From the cell containing the given text, extract its center point as (X, Y) coordinate. 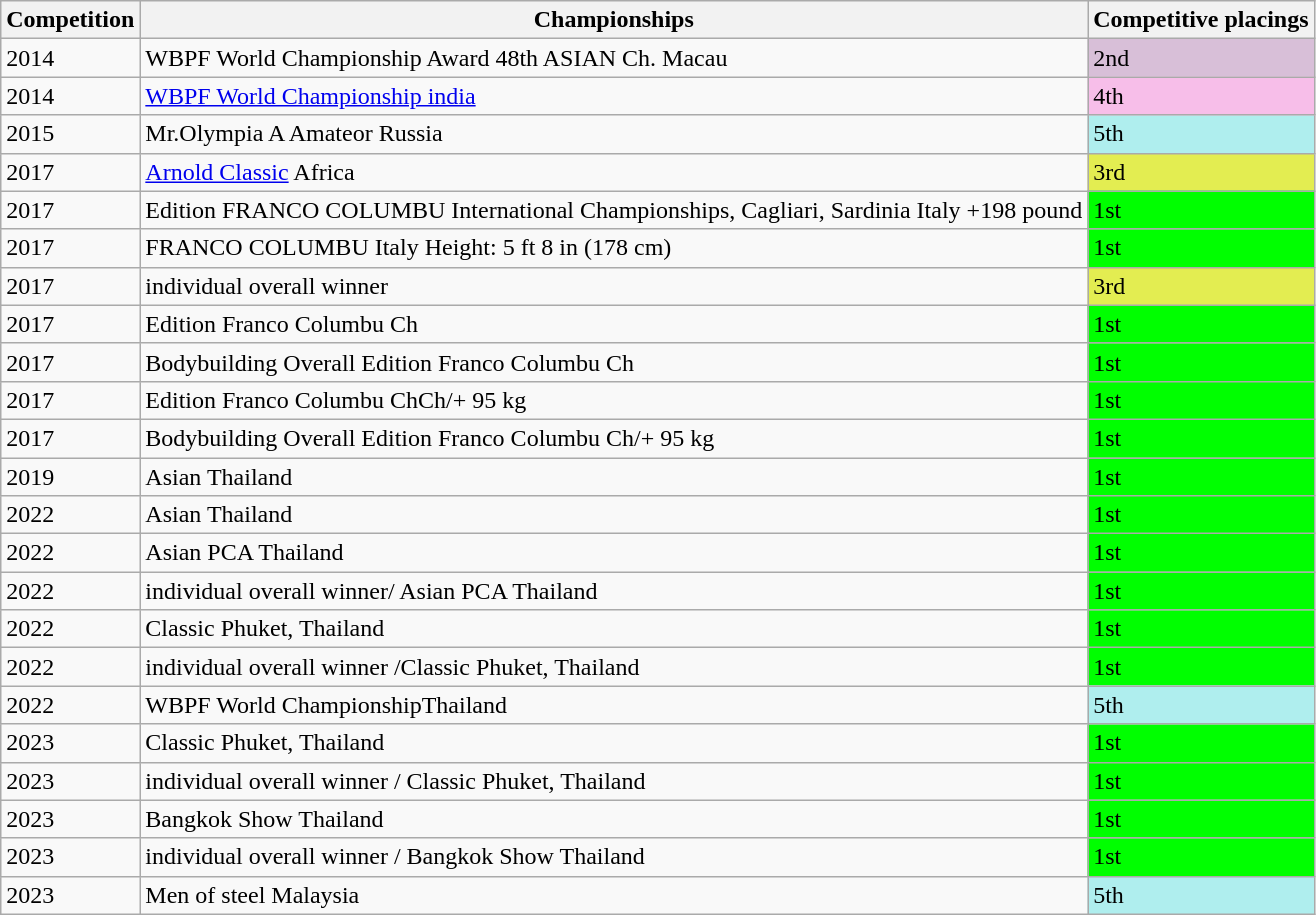
4th (1201, 96)
Edition Franco Columbu Ch (614, 324)
Edition FRANCO COLUMBU International Championships, Cagliari, Sardinia Italy +198 pound (614, 210)
2nd (1201, 58)
WBPF World Championship india (614, 96)
Men of steel Malaysia (614, 895)
Competitive placings (1201, 20)
individual overall winner /Classic Phuket, Thailand (614, 667)
Asian PCA Thailand (614, 553)
Competition (70, 20)
individual overall winner/ Asian PCA Thailand (614, 591)
individual overall winner / Classic Phuket, Thailand (614, 781)
2019 (70, 477)
Mr.Olympia A Amateor Russia (614, 134)
individual overall winner / Bangkok Show Thailand (614, 857)
Bodybuilding Overall Edition Franco Columbu Ch/+ 95 kg (614, 438)
Bangkok Show Thailand (614, 819)
Bodybuilding Overall Edition Franco Columbu Ch (614, 362)
2015 (70, 134)
FRANCO COLUMBU Italy Height: 5 ft 8 in (178 cm) (614, 248)
individual overall winner (614, 286)
Championships (614, 20)
Edition Franco Columbu ChCh/+ 95 kg (614, 400)
WBPF World ChampionshipThailand (614, 705)
Arnold Classic Africa (614, 172)
WBPF World Championship Award 48th ASIAN Ch. Macau (614, 58)
